Identify which cell holds the provided text, then report its (X, Y) central coordinate. 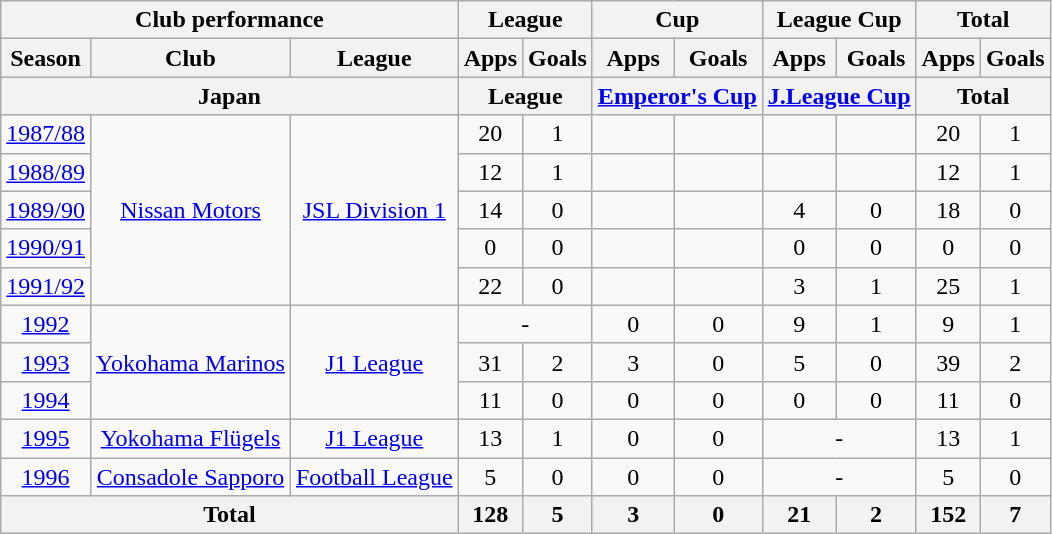
1989/90 (46, 210)
1991/92 (46, 286)
1996 (46, 477)
1993 (46, 362)
1994 (46, 400)
Club performance (230, 20)
39 (948, 362)
League Cup (839, 20)
1988/89 (46, 172)
1995 (46, 438)
1990/91 (46, 248)
Consadole Sapporo (190, 477)
Yokohama Flügels (190, 438)
Japan (230, 96)
Season (46, 58)
128 (490, 515)
Cup (677, 20)
25 (948, 286)
J.League Cup (839, 96)
1987/88 (46, 134)
22 (490, 286)
7 (1015, 515)
21 (799, 515)
Club (190, 58)
Nissan Motors (190, 210)
4 (799, 210)
Football League (374, 477)
1992 (46, 324)
JSL Division 1 (374, 210)
Emperor's Cup (677, 96)
Yokohama Marinos (190, 362)
31 (490, 362)
14 (490, 210)
152 (948, 515)
18 (948, 210)
